Extract the [X, Y] coordinate from the center of the cell holding the provided text.  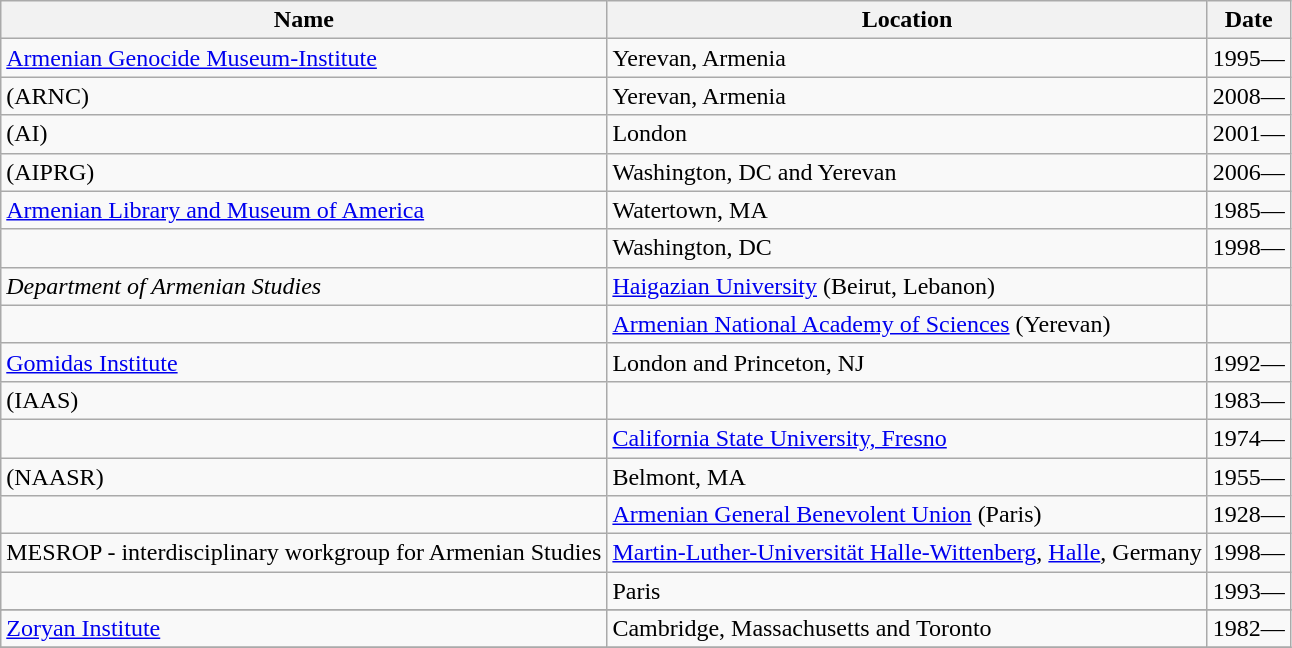
1955— [1248, 477]
Haigazian University (Beirut, Lebanon) [907, 286]
Gomidas Institute [304, 362]
1974— [1248, 438]
(AIPRG) [304, 172]
Washington, DC and Yerevan [907, 172]
(IAAS) [304, 400]
1983— [1248, 400]
Martin-Luther-Universität Halle-Wittenberg, Halle, Germany [907, 553]
London [907, 134]
1992— [1248, 362]
MESROP - interdisciplinary workgroup for Armenian Studies [304, 553]
Zoryan Institute [304, 629]
Cambridge, Massachusetts and Toronto [907, 629]
1985— [1248, 210]
1995— [1248, 58]
Armenian Genocide Museum-Institute [304, 58]
Paris [907, 591]
(NAASR) [304, 477]
California State University, Fresno [907, 438]
Armenian National Academy of Sciences (Yerevan) [907, 324]
1993— [1248, 591]
(AI) [304, 134]
Watertown, MA [907, 210]
2001— [1248, 134]
Name [304, 20]
Armenian General Benevolent Union (Paris) [907, 515]
Belmont, MA [907, 477]
London and Princeton, NJ [907, 362]
Department of Armenian Studies [304, 286]
2006— [1248, 172]
Armenian Library and Museum of America [304, 210]
Date [1248, 20]
1928— [1248, 515]
1982— [1248, 629]
2008— [1248, 96]
Washington, DC [907, 248]
Location [907, 20]
(ARNC) [304, 96]
